For the text-containing cell, return its midpoint in (X, Y) coordinate format. 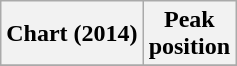
Peakposition (189, 34)
Chart (2014) (72, 34)
